Detect which cell encompasses the target text, then output its (x, y) center coordinate. 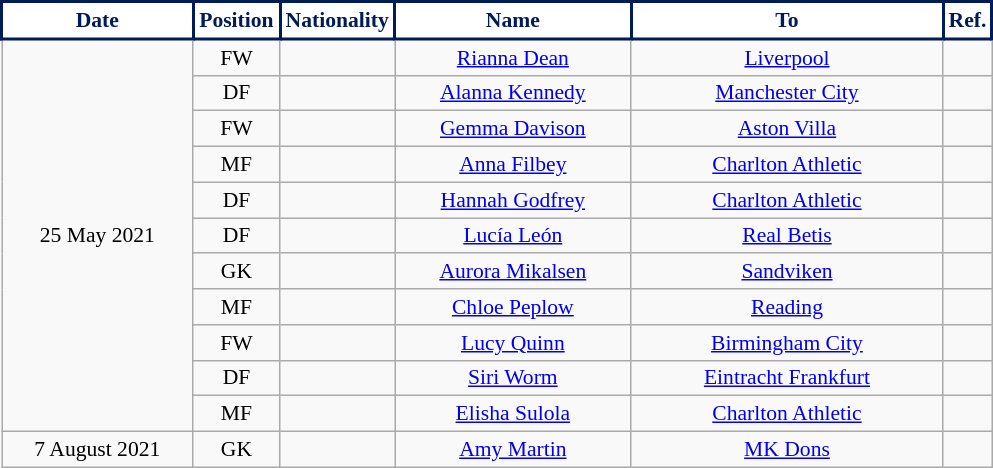
Chloe Peplow (514, 307)
Real Betis (787, 236)
Name (514, 20)
Nationality (338, 20)
Ref. (968, 20)
Anna Filbey (514, 165)
MK Dons (787, 450)
Eintracht Frankfurt (787, 378)
Elisha Sulola (514, 414)
Reading (787, 307)
Gemma Davison (514, 129)
Liverpool (787, 57)
Aston Villa (787, 129)
25 May 2021 (98, 236)
Date (98, 20)
7 August 2021 (98, 450)
Amy Martin (514, 450)
Position (236, 20)
Aurora Mikalsen (514, 272)
Hannah Godfrey (514, 200)
Lucía León (514, 236)
Rianna Dean (514, 57)
Birmingham City (787, 343)
Lucy Quinn (514, 343)
Siri Worm (514, 378)
Alanna Kennedy (514, 93)
Manchester City (787, 93)
To (787, 20)
Sandviken (787, 272)
